Provide the (x, y) coordinate of the cell's center where the given text is located.  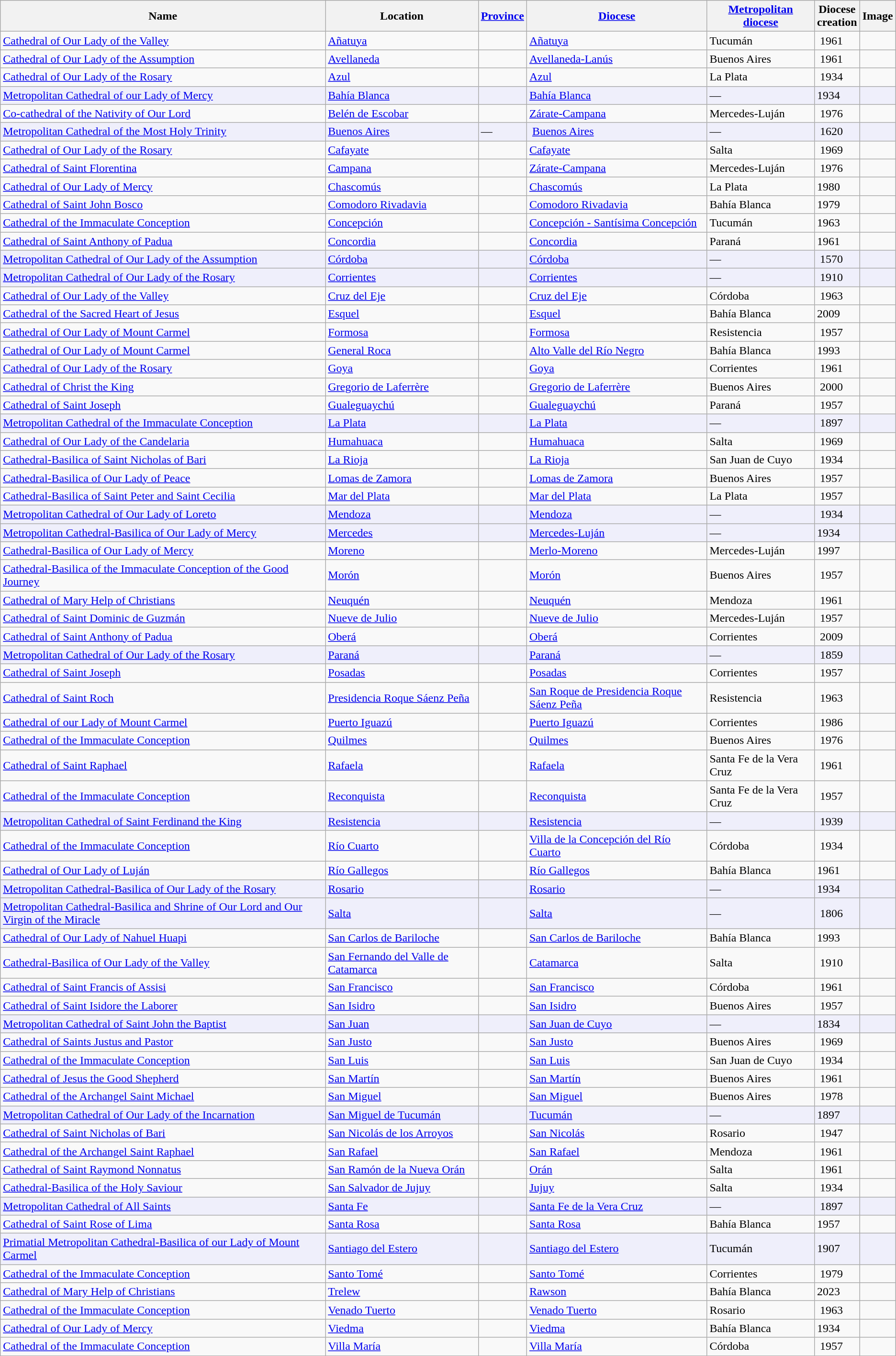
San Salvador de Jujuy (402, 1188)
Cathedral of Saint Rose of Lima (163, 1224)
1997 (838, 551)
Cathedral-Basilica of Our Lady of Mercy (163, 551)
Cathedral-Basilica of Our Lady of Peace (163, 478)
Metropolitan Cathedral-Basilica and Shrine of Our Lord and Our Virgin of the Miracle (163, 913)
1907 (838, 1249)
San Juan (402, 1024)
Rawson (616, 1292)
Cathedral of Christ the King (163, 387)
San Ramón de la Nueva Orán (402, 1169)
Cathedral of Saint Roch (163, 698)
Avellaneda-Lanús (616, 59)
Avellaneda (402, 59)
Trelew (402, 1292)
General Roca (402, 350)
2000 (838, 387)
San Nicolás de los Arroyos (402, 1133)
Metropolitan Cathedral of All Saints (163, 1206)
Cathedral of Our Lady of Nahuel Huapi (163, 938)
Metropolitan Cathedral of Our Lady of the Incarnation (163, 1115)
Merlo-Moreno (616, 551)
Cathedral of Saint Dominic de Guzmán (163, 618)
Metropolitan Cathedral of the Immaculate Conception (163, 423)
Cathedral of Our Lady of the Candelaria (163, 441)
1980 (838, 186)
Concepción - Santísima Concepción (616, 223)
San Miguel de Tucumán (402, 1115)
Cathedral of Saint John Bosco (163, 204)
Cathedral of Saint Florentina (163, 168)
Diocesecreation (838, 16)
Cathedral of Our Lady of the Assumption (163, 59)
Cathedral-Basilica of Saint Nicholas of Bari (163, 459)
1939 (838, 821)
1806 (838, 913)
Concepción (402, 223)
1570 (838, 259)
1834 (838, 1024)
Presidencia Roque Sáenz Peña (402, 698)
Jujuy (616, 1188)
Cathedral of Our Lady of Luján (163, 870)
Cathedral-Basilica of the Immaculate Conception of the Good Journey (163, 575)
Cathedral of the Archangel Saint Raphael (163, 1151)
Image (878, 16)
Cathedral of the Sacred Heart of Jesus (163, 314)
Metropolitan Cathedral of Saint John the Baptist (163, 1024)
Primatial Metropolitan Cathedral-Basilica of our Lady of Mount Carmel (163, 1249)
Location (402, 16)
1978 (838, 1097)
San Nicolás (616, 1133)
1859 (838, 655)
Name (163, 16)
Metropolitandiocese (761, 16)
Province (503, 16)
Alto Valle del Río Negro (616, 350)
Cathedral of our Lady of Mount Carmel (163, 722)
Orán (616, 1169)
2023 (838, 1292)
1947 (838, 1133)
Cathedral-Basilica of Saint Peter and Saint Cecilia (163, 496)
Río Cuarto (402, 845)
Mercedes (402, 533)
San Fernando del Valle de Catamarca (402, 963)
Metropolitan Cathedral of Saint Ferdinand the King (163, 821)
Metropolitan Cathedral-Basilica of Our Lady of the Rosary (163, 889)
Co-cathedral of the Nativity of Our Lord (163, 113)
Cathedral of Saint Isidore the Laborer (163, 1006)
Metropolitan Cathedral of Our Lady of the Assumption (163, 259)
Santa Fe (402, 1206)
Metropolitan Cathedral of Our Lady of Loreto (163, 514)
1986 (838, 722)
Metropolitan Cathedral of the Most Holy Trinity (163, 132)
Belén de Escobar (402, 113)
Catamarca (616, 963)
Diocese (616, 16)
Cathedral of Saint Raphael (163, 765)
Metropolitan Cathedral-Basilica of Our Lady of Mercy (163, 533)
San Roque de Presidencia Roque Sáenz Peña (616, 698)
Cathedral of Saints Justus and Pastor (163, 1042)
Cathedral of Saint Nicholas of Bari (163, 1133)
Cathedral of Jesus the Good Shepherd (163, 1078)
Cathedral of the Archangel Saint Michael (163, 1097)
Villa de la Concepción del Río Cuarto (616, 845)
1620 (838, 132)
Cathedral of Saint Francis of Assisi (163, 987)
Metropolitan Cathedral of our Lady of Mercy (163, 95)
Cathedral-Basilica of Our Lady of the Valley (163, 963)
Cathedral of Saint Raymond Nonnatus (163, 1169)
Moreno (402, 551)
Campana (402, 168)
Cathedral-Basilica of the Holy Saviour (163, 1188)
